Pinpoint the cell where the given text exists, returning its (x, y) midpoint coordinate. 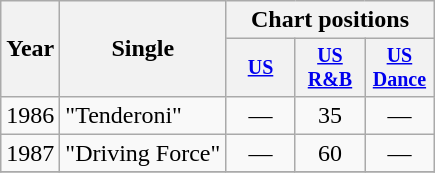
Chart positions (330, 20)
1986 (30, 115)
60 (330, 153)
US (260, 68)
35 (330, 115)
"Driving Force" (143, 153)
Year (30, 49)
USDance (400, 68)
USR&B (330, 68)
"Tenderoni" (143, 115)
Single (143, 49)
1987 (30, 153)
